Scan for the cell matching the given text and deliver its [X, Y] coordinate at center. 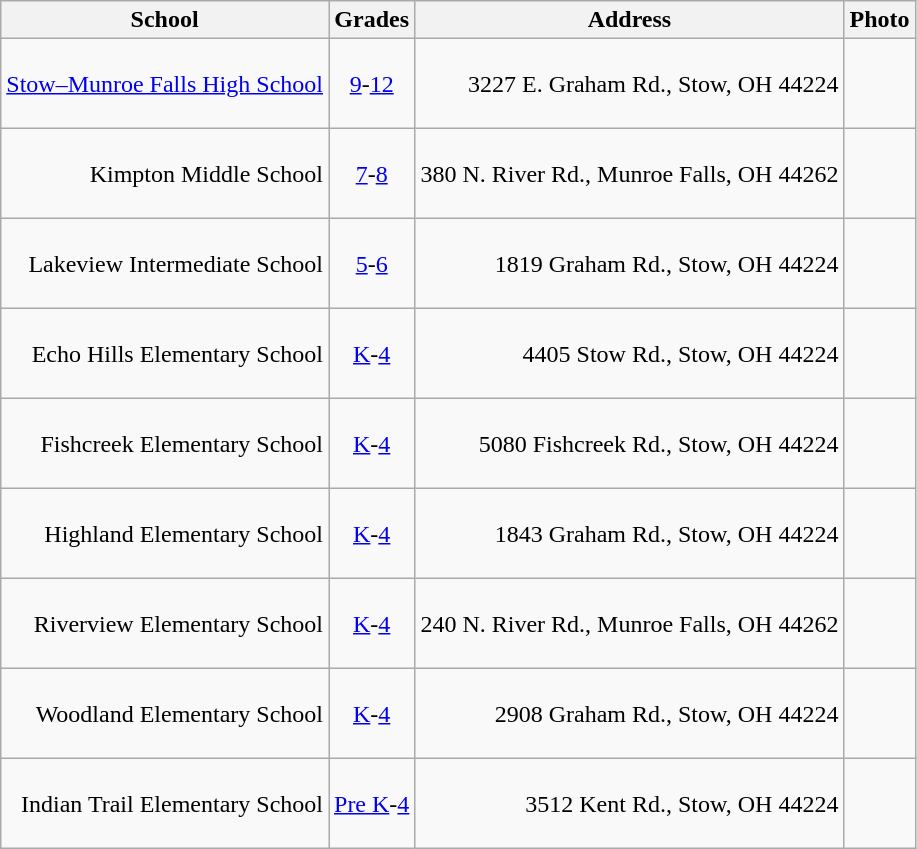
1843 Graham Rd., Stow, OH 44224 [630, 534]
9-12 [371, 84]
Riverview Elementary School [165, 624]
7-8 [371, 174]
380 N. River Rd., Munroe Falls, OH 44262 [630, 174]
1819 Graham Rd., Stow, OH 44224 [630, 264]
2908 Graham Rd., Stow, OH 44224 [630, 714]
3512 Kent Rd., Stow, OH 44224 [630, 804]
Highland Elementary School [165, 534]
Fishcreek Elementary School [165, 444]
Address [630, 20]
Echo Hills Elementary School [165, 354]
4405 Stow Rd., Stow, OH 44224 [630, 354]
240 N. River Rd., Munroe Falls, OH 44262 [630, 624]
5-6 [371, 264]
3227 E. Graham Rd., Stow, OH 44224 [630, 84]
Stow–Munroe Falls High School [165, 84]
5080 Fishcreek Rd., Stow, OH 44224 [630, 444]
Indian Trail Elementary School [165, 804]
Photo [880, 20]
Lakeview Intermediate School [165, 264]
Kimpton Middle School [165, 174]
Grades [371, 20]
Pre K-4 [371, 804]
Woodland Elementary School [165, 714]
School [165, 20]
